Determine the [X, Y] coordinate at the center of the cell enclosing the given text.  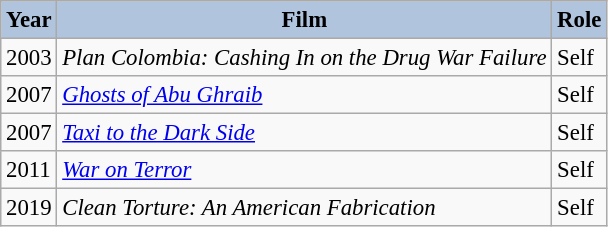
2019 [29, 208]
Plan Colombia: Cashing In on the Drug War Failure [304, 58]
Film [304, 20]
2003 [29, 58]
Role [580, 20]
Clean Torture: An American Fabrication [304, 208]
War on Terror [304, 170]
Year [29, 20]
Taxi to the Dark Side [304, 133]
Ghosts of Abu Ghraib [304, 95]
2011 [29, 170]
